Pinpoint the cell where the given text exists, returning its (x, y) midpoint coordinate. 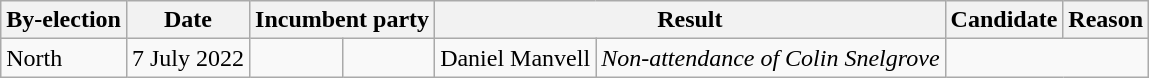
Incumbent party (342, 20)
Candidate (1004, 20)
7 July 2022 (188, 58)
By-election (64, 20)
Date (188, 20)
Daniel Manvell (516, 58)
North (64, 58)
Non-attendance of Colin Snelgrove (770, 58)
Result (690, 20)
Reason (1106, 20)
